Pinpoint the cell where the given text exists, returning its [X, Y] midpoint coordinate. 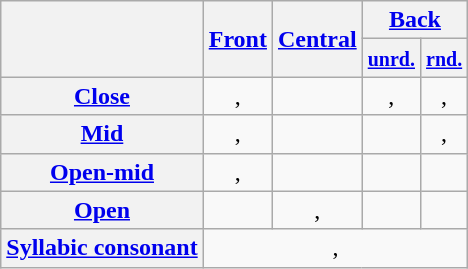
Mid [102, 134]
Back [414, 20]
Syllabic consonant [102, 248]
Open [102, 210]
unrd. [391, 58]
Close [102, 96]
rnd. [444, 58]
Open-mid [102, 172]
Front [238, 39]
Central [317, 39]
